Identify which cell holds the provided text, then report its (x, y) central coordinate. 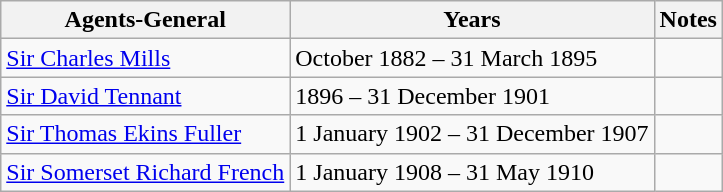
Years (472, 20)
1896 – 31 December 1901 (472, 96)
1 January 1908 – 31 May 1910 (472, 172)
Sir Charles Mills (146, 58)
Sir Thomas Ekins Fuller (146, 134)
1 January 1902 – 31 December 1907 (472, 134)
Sir David Tennant (146, 96)
October 1882 – 31 March 1895 (472, 58)
Sir Somerset Richard French (146, 172)
Notes (688, 20)
Agents-General (146, 20)
